Detect which cell encompasses the target text, then output its [X, Y] center coordinate. 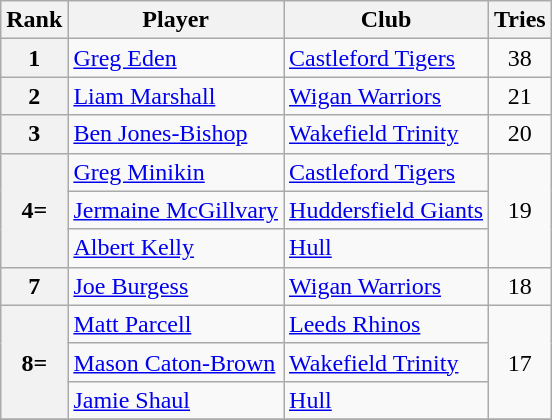
Matt Parcell [176, 324]
Ben Jones-Bishop [176, 134]
8= [34, 362]
17 [520, 362]
Jermaine McGillvary [176, 210]
Leeds Rhinos [386, 324]
Albert Kelly [176, 248]
Joe Burgess [176, 286]
Rank [34, 20]
20 [520, 134]
Mason Caton-Brown [176, 362]
Greg Minikin [176, 172]
Club [386, 20]
Greg Eden [176, 58]
Player [176, 20]
7 [34, 286]
3 [34, 134]
1 [34, 58]
Liam Marshall [176, 96]
Jamie Shaul [176, 400]
21 [520, 96]
2 [34, 96]
19 [520, 210]
Huddersfield Giants [386, 210]
Tries [520, 20]
4= [34, 210]
38 [520, 58]
18 [520, 286]
